From the cell containing the given text, extract its center point as [x, y] coordinate. 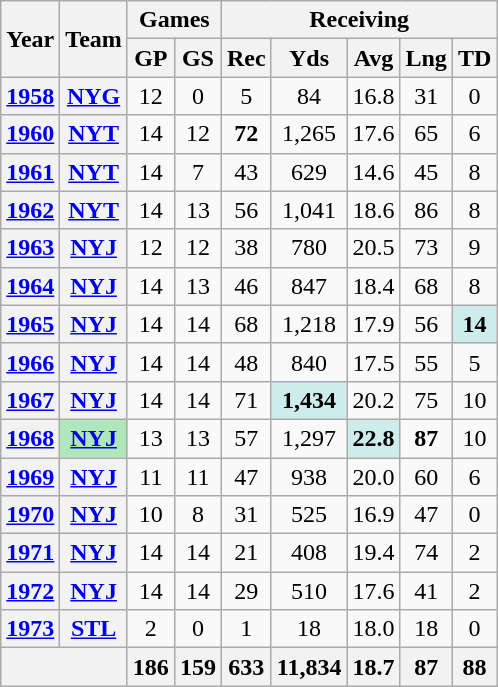
88 [474, 667]
41 [426, 591]
65 [426, 134]
633 [246, 667]
1961 [30, 172]
525 [309, 515]
21 [246, 553]
Games [174, 20]
1,041 [309, 210]
Avg [374, 58]
1971 [30, 553]
22.8 [374, 438]
71 [246, 400]
780 [309, 248]
Year [30, 39]
1,434 [309, 400]
73 [426, 248]
GP [150, 58]
NYG [94, 96]
48 [246, 362]
1970 [30, 515]
84 [309, 96]
Yds [309, 58]
1,265 [309, 134]
14.6 [374, 172]
408 [309, 553]
Team [94, 39]
86 [426, 210]
18.0 [374, 629]
55 [426, 362]
STL [94, 629]
18.7 [374, 667]
629 [309, 172]
45 [426, 172]
43 [246, 172]
20.2 [374, 400]
1962 [30, 210]
11,834 [309, 667]
1964 [30, 286]
60 [426, 477]
16.8 [374, 96]
Receiving [358, 20]
TD [474, 58]
18.6 [374, 210]
510 [309, 591]
74 [426, 553]
46 [246, 286]
72 [246, 134]
17.9 [374, 324]
29 [246, 591]
7 [198, 172]
159 [198, 667]
1968 [30, 438]
1973 [30, 629]
938 [309, 477]
75 [426, 400]
19.4 [374, 553]
1958 [30, 96]
840 [309, 362]
1965 [30, 324]
Rec [246, 58]
1960 [30, 134]
1963 [30, 248]
186 [150, 667]
847 [309, 286]
38 [246, 248]
20.0 [374, 477]
1967 [30, 400]
Lng [426, 58]
1972 [30, 591]
1,218 [309, 324]
9 [474, 248]
17.5 [374, 362]
1 [246, 629]
16.9 [374, 515]
1,297 [309, 438]
57 [246, 438]
GS [198, 58]
1966 [30, 362]
18.4 [374, 286]
20.5 [374, 248]
1969 [30, 477]
